Scan for the cell matching the given text and deliver its [x, y] coordinate at center. 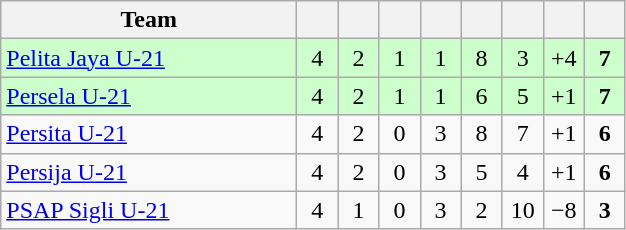
+4 [564, 58]
10 [522, 210]
Pelita Jaya U-21 [149, 58]
Persija U-21 [149, 172]
−8 [564, 210]
Persita U-21 [149, 134]
PSAP Sigli U-21 [149, 210]
Persela U-21 [149, 96]
Team [149, 20]
